For the text-containing cell, return its midpoint in (x, y) coordinate format. 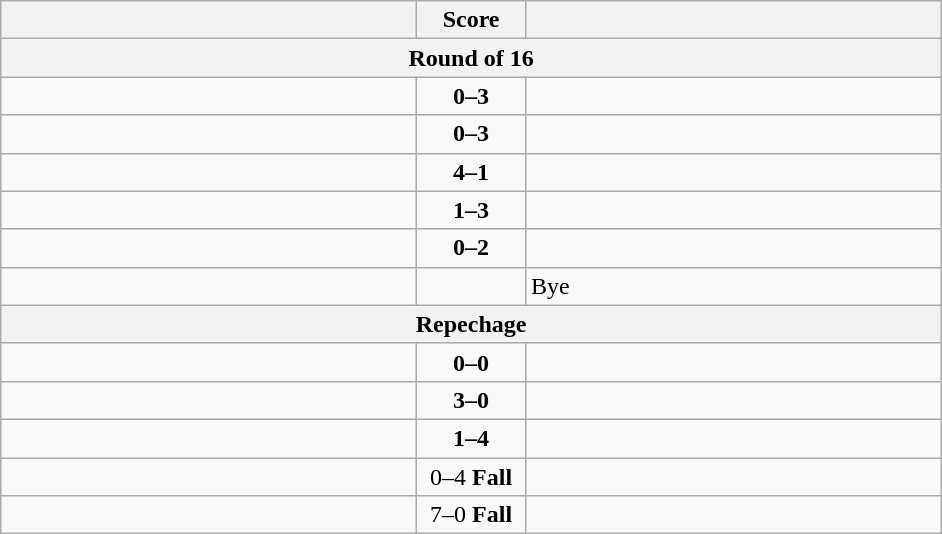
Repechage (472, 324)
Round of 16 (472, 58)
0–0 (472, 362)
Bye (733, 286)
7–0 Fall (472, 515)
4–1 (472, 172)
1–3 (472, 210)
1–4 (472, 438)
0–4 Fall (472, 477)
3–0 (472, 400)
0–2 (472, 248)
Score (472, 20)
